Output the (X, Y) coordinate of the center of the cell containing the given text.  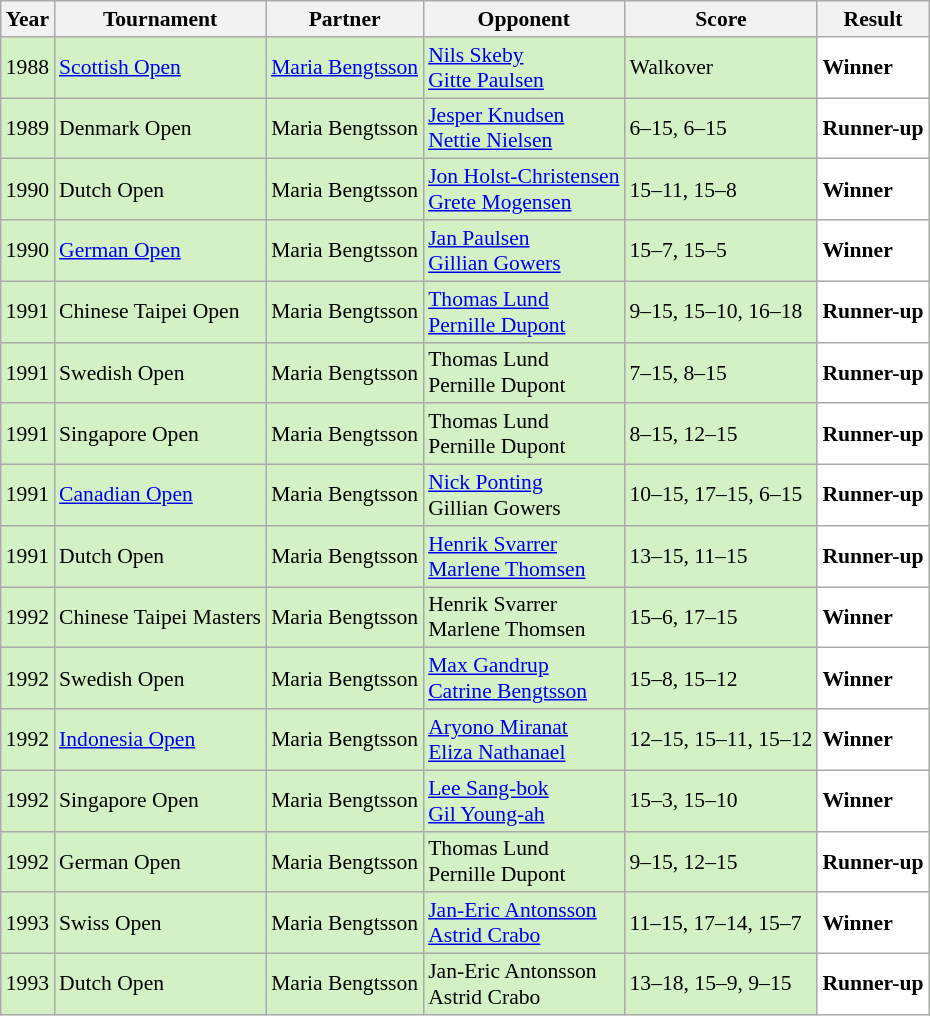
Walkover (722, 68)
Denmark Open (160, 128)
Score (722, 19)
Jan Paulsen Gillian Gowers (524, 250)
Swiss Open (160, 924)
Tournament (160, 19)
7–15, 8–15 (722, 372)
Nick Ponting Gillian Gowers (524, 496)
Partner (344, 19)
15–6, 17–15 (722, 618)
11–15, 17–14, 15–7 (722, 924)
Indonesia Open (160, 740)
Lee Sang-bok Gil Young-ah (524, 800)
9–15, 12–15 (722, 862)
10–15, 17–15, 6–15 (722, 496)
Jon Holst-Christensen Grete Mogensen (524, 190)
8–15, 12–15 (722, 434)
Year (28, 19)
Max Gandrup Catrine Bengtsson (524, 678)
Aryono Miranat Eliza Nathanael (524, 740)
Opponent (524, 19)
9–15, 15–10, 16–18 (722, 312)
15–7, 15–5 (722, 250)
13–18, 15–9, 9–15 (722, 984)
Chinese Taipei Masters (160, 618)
1988 (28, 68)
Scottish Open (160, 68)
Canadian Open (160, 496)
15–3, 15–10 (722, 800)
Nils Skeby Gitte Paulsen (524, 68)
1989 (28, 128)
Jesper Knudsen Nettie Nielsen (524, 128)
12–15, 15–11, 15–12 (722, 740)
Result (872, 19)
15–8, 15–12 (722, 678)
13–15, 11–15 (722, 556)
Chinese Taipei Open (160, 312)
15–11, 15–8 (722, 190)
6–15, 6–15 (722, 128)
